Capture the cell that displays the provided text and extract its (X, Y) central coordinate. 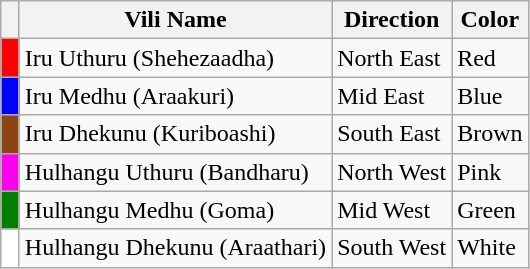
Pink (490, 172)
Hulhangu Uthuru (Bandharu) (175, 172)
Mid East (392, 96)
South East (392, 134)
Green (490, 210)
South West (392, 248)
Vili Name (175, 20)
Mid West (392, 210)
Direction (392, 20)
Hulhangu Dhekunu (Araathari) (175, 248)
Iru Uthuru (Shehezaadha) (175, 58)
North West (392, 172)
Iru Dhekunu (Kuriboashi) (175, 134)
Iru Medhu (Araakuri) (175, 96)
White (490, 248)
Brown (490, 134)
Color (490, 20)
Red (490, 58)
Hulhangu Medhu (Goma) (175, 210)
North East (392, 58)
Blue (490, 96)
